From the cell containing the given text, extract its center point as (X, Y) coordinate. 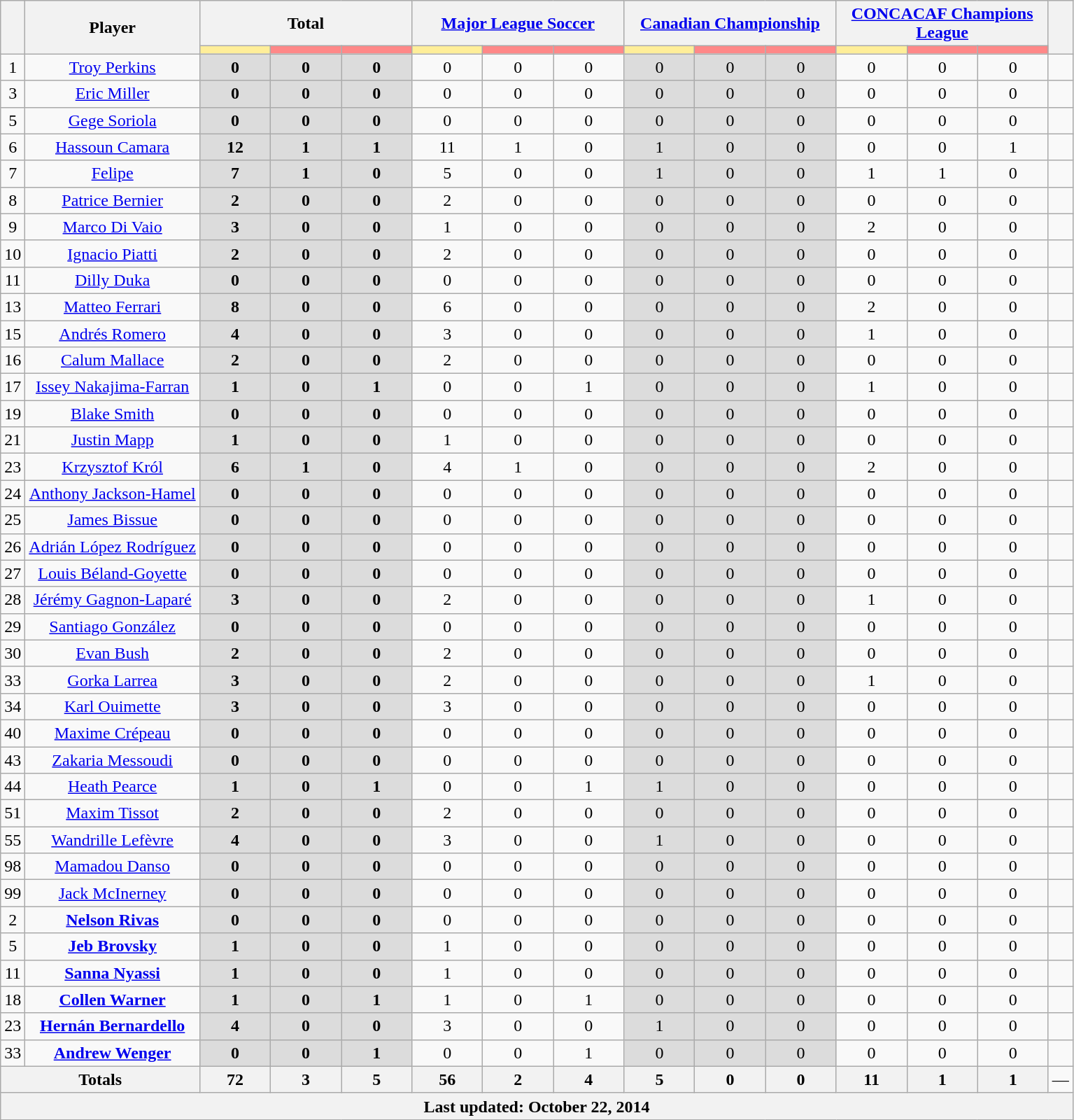
Eric Miller (113, 94)
27 (13, 573)
13 (13, 307)
James Bissue (113, 520)
Adrián López Rodríguez (113, 547)
Player (113, 27)
17 (13, 387)
Karl Ouimette (113, 706)
72 (235, 1079)
26 (13, 547)
Dilly Duka (113, 280)
34 (13, 706)
51 (13, 813)
Zakaria Messoudi (113, 759)
Andrew Wenger (113, 1053)
Collen Warner (113, 1000)
Jeb Brovsky (113, 946)
12 (235, 147)
Mamadou Danso (113, 867)
Sanna Nyassi (113, 973)
Total (305, 24)
Blake Smith (113, 414)
44 (13, 787)
9 (13, 227)
43 (13, 759)
Matteo Ferrari (113, 307)
18 (13, 1000)
Anthony Jackson-Hamel (113, 493)
Ignacio Piatti (113, 253)
— (1061, 1079)
Calum Mallace (113, 360)
Gorka Larrea (113, 680)
Krzysztof Król (113, 467)
Nelson Rivas (113, 920)
Heath Pearce (113, 787)
15 (13, 334)
40 (13, 733)
Major League Soccer (518, 24)
Justin Mapp (113, 440)
99 (13, 893)
Jérémy Gagnon-Laparé (113, 600)
25 (13, 520)
Issey Nakajima-Farran (113, 387)
CONCACAF Champions League (942, 24)
Hernán Bernardello (113, 1026)
19 (13, 414)
Troy Perkins (113, 67)
Louis Béland-Goyette (113, 573)
Santiago González (113, 626)
56 (448, 1079)
Maxime Crépeau (113, 733)
Wandrille Lefèvre (113, 840)
Evan Bush (113, 653)
16 (13, 360)
55 (13, 840)
Last updated: October 22, 2014 (537, 1106)
24 (13, 493)
Canadian Championship (730, 24)
Jack McInerney (113, 893)
Andrés Romero (113, 334)
Hassoun Camara (113, 147)
Totals (101, 1079)
98 (13, 867)
29 (13, 626)
30 (13, 653)
Maxim Tissot (113, 813)
Felipe (113, 174)
Marco Di Vaio (113, 227)
Gege Soriola (113, 120)
21 (13, 440)
Patrice Bernier (113, 200)
28 (13, 600)
10 (13, 253)
